Provide the [x, y] coordinate of the cell's center where the given text is located.  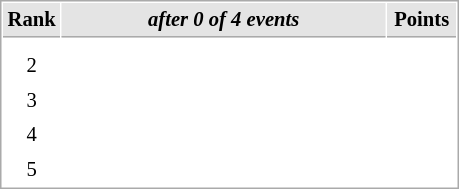
Points [422, 20]
3 [32, 100]
Rank [32, 20]
4 [32, 134]
2 [32, 66]
after 0 of 4 events [224, 20]
5 [32, 170]
